Capture the cell that displays the provided text and extract its [x, y] central coordinate. 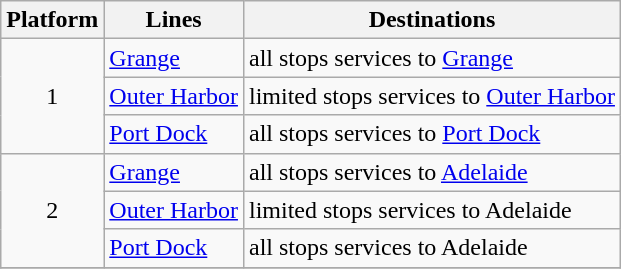
Platform [52, 20]
1 [52, 96]
limited stops services to Adelaide [432, 210]
all stops services to Grange [432, 58]
Destinations [432, 20]
limited stops services to Outer Harbor [432, 96]
Lines [174, 20]
all stops services to Port Dock [432, 134]
2 [52, 210]
